Identify which cell holds the provided text, then report its [x, y] central coordinate. 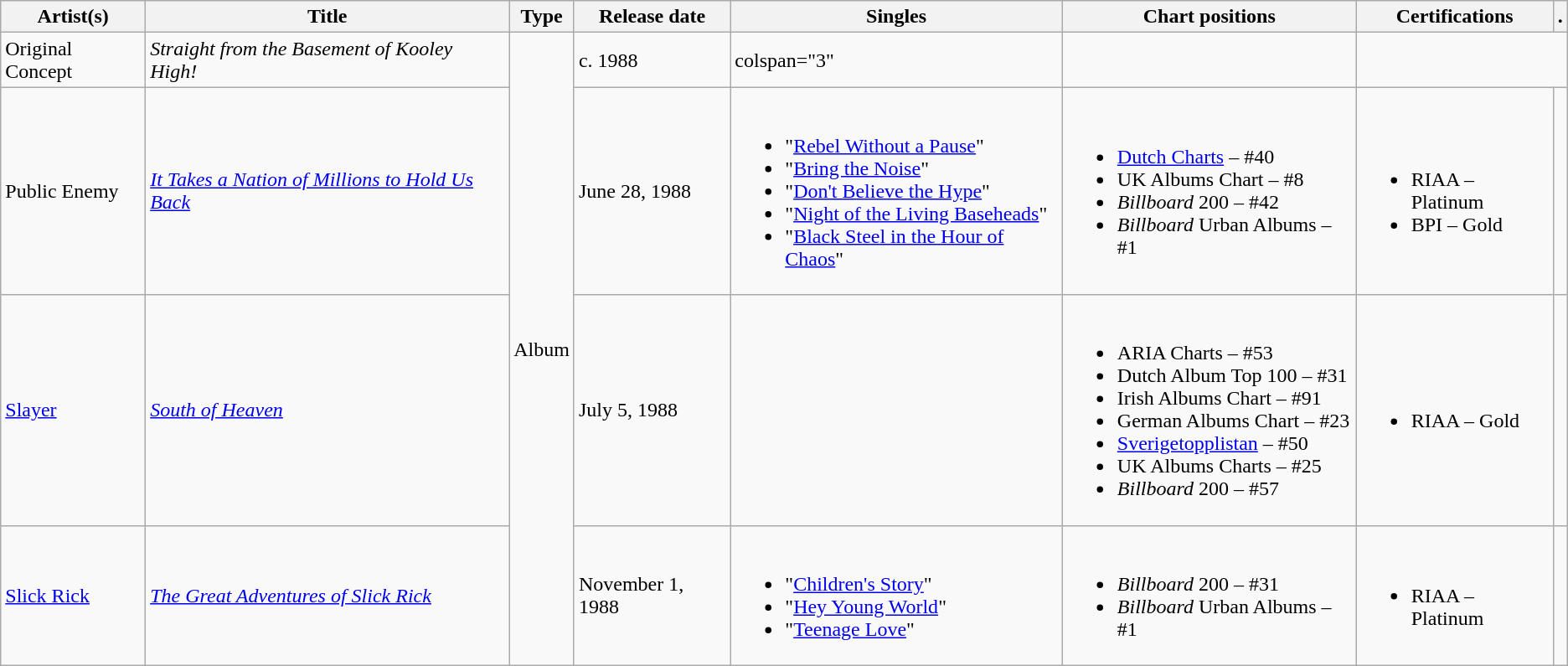
Dutch Charts – #40UK Albums Chart – #8Billboard 200 – #42Billboard Urban Albums – #1 [1210, 191]
Billboard 200 – #31Billboard Urban Albums – #1 [1210, 595]
South of Heaven [328, 410]
"Rebel Without a Pause""Bring the Noise""Don't Believe the Hype""Night of the Living Baseheads""Black Steel in the Hour of Chaos" [896, 191]
It Takes a Nation of Millions to Hold Us Back [328, 191]
Straight from the Basement of Kooley High! [328, 60]
The Great Adventures of Slick Rick [328, 595]
Chart positions [1210, 17]
Release date [652, 17]
Public Enemy [74, 191]
Album [542, 348]
Original Concept [74, 60]
Artist(s) [74, 17]
RIAA – Platinum [1454, 595]
Slayer [74, 410]
c. 1988 [652, 60]
Type [542, 17]
RIAA – Gold [1454, 410]
"Children's Story""Hey Young World""Teenage Love" [896, 595]
Slick Rick [74, 595]
RIAA – PlatinumBPI – Gold [1454, 191]
Singles [896, 17]
Certifications [1454, 17]
July 5, 1988 [652, 410]
Title [328, 17]
November 1, 1988 [652, 595]
colspan="3" [896, 60]
. [1560, 17]
June 28, 1988 [652, 191]
